Determine the [x, y] coordinate at the center of the cell enclosing the given text.  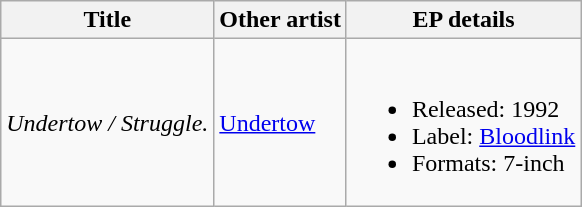
EP details [463, 20]
Undertow / Struggle. [108, 122]
Released: 1992Label: BloodlinkFormats: 7-inch [463, 122]
Undertow [280, 122]
Other artist [280, 20]
Title [108, 20]
